Detect which cell encompasses the target text, then output its [x, y] center coordinate. 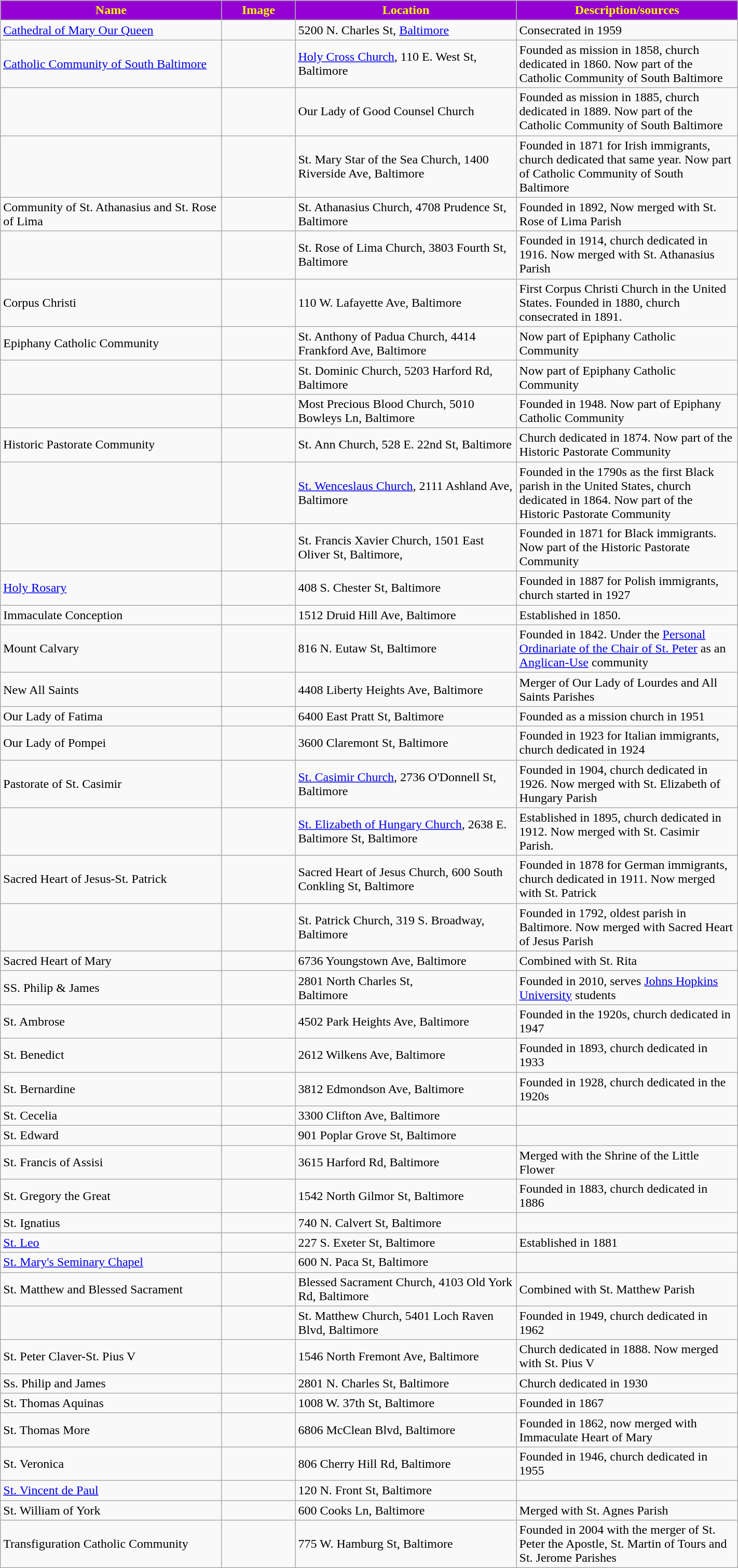
Catholic Community of South Baltimore [111, 64]
120 N. Front St, Baltimore [406, 1490]
3600 Claremont St, Baltimore [406, 743]
Community of St. Athanasius and St. Rose of Lima [111, 214]
6736 Youngstown Ave, Baltimore [406, 961]
6806 McClean Blvd, Baltimore [406, 1429]
Founded in the 1790s as the first Black parish in the United States, church dedicated in 1864. Now part of the Historic Pastorate Community [627, 493]
Holy Cross Church, 110 E. West St, Baltimore [406, 64]
Mount Calvary [111, 649]
901 Poplar Grove St, Baltimore [406, 1136]
4502 Park Heights Ave, Baltimore [406, 1021]
St. Francis of Assisi [111, 1163]
St. Peter Claver-St. Pius V [111, 1357]
Location [406, 10]
2801 North Charles St,Baltimore [406, 987]
Founded in 1923 for Italian immigrants, church dedicated in 1924 [627, 743]
Founded in 1871 for Irish immigrants, church dedicated that same year. Now part of Catholic Community of South Baltimore [627, 166]
3812 Edmondson Ave, Baltimore [406, 1089]
5200 N. Charles St, Baltimore [406, 30]
2612 Wilkens Ave, Baltimore [406, 1055]
Founded in 1862, now merged with Immaculate Heart of Mary [627, 1429]
Established in 1881 [627, 1243]
Combined with St. Matthew Parish [627, 1289]
St. Thomas More [111, 1429]
St. Veronica [111, 1464]
2801 N. Charles St, Baltimore [406, 1383]
St. Matthew Church, 5401 Loch Raven Blvd, Baltimore [406, 1322]
St. Bernardine [111, 1089]
3300 Clifton Ave, Baltimore [406, 1116]
Sacred Heart of Mary [111, 961]
Founded as mission in 1885, church dedicated in 1889. Now part of the Catholic Community of South Baltimore [627, 112]
600 Cooks Ln, Baltimore [406, 1510]
816 N. Eutaw St, Baltimore [406, 649]
6400 East Pratt St, Baltimore [406, 716]
740 N. Calvert St, Baltimore [406, 1223]
Merged with St. Agnes Parish [627, 1510]
Merged with the Shrine of the Little Flower [627, 1163]
New All Saints [111, 689]
1546 North Fremont Ave, Baltimore [406, 1357]
Founded in 1883, church dedicated in 1886 [627, 1196]
St. Ambrose [111, 1021]
St. Ignatius [111, 1223]
Founded in 2004 with the merger of St. Peter the Apostle, St. Martin of Tours and St. Jerome Parishes [627, 1544]
600 N. Paca St, Baltimore [406, 1262]
Image [258, 10]
St. Casimir Church, 2736 O'Donnell St, Baltimore [406, 784]
Founded in 1893, church dedicated in 1933 [627, 1055]
Founded as mission in 1858, church dedicated in 1860. Now part of the Catholic Community of South Baltimore [627, 64]
Founded in 1928, church dedicated in the 1920s [627, 1089]
Founded in 1904, church dedicated in 1926. Now merged with St. Elizabeth of Hungary Parish [627, 784]
Name [111, 10]
St. Gregory the Great [111, 1196]
Founded in 1887 for Polish immigrants, church started in 1927 [627, 589]
St. Benedict [111, 1055]
110 W. Lafayette Ave, Baltimore [406, 303]
SS. Philip & James [111, 987]
St. Anthony of Padua Church, 4414 Frankford Ave, Baltimore [406, 344]
1008 W. 37th St, Baltimore [406, 1403]
St. Cecelia [111, 1116]
St. Athanasius Church, 4708 Prudence St, Baltimore [406, 214]
Transfiguration Catholic Community [111, 1544]
1542 North Gilmor St, Baltimore [406, 1196]
Founded in 2010, serves Johns Hopkins University students [627, 987]
St. Rose of Lima Church, 3803 Fourth St, Baltimore [406, 255]
Founded in 1867 [627, 1403]
Founded in 1878 for German immigrants, church dedicated in 1911. Now merged with St. Patrick [627, 879]
St. Thomas Aquinas [111, 1403]
St. Mary Star of the Sea Church, 1400 Riverside Ave, Baltimore [406, 166]
Description/sources [627, 10]
St. Edward [111, 1136]
Founded in the 1920s, church dedicated in 1947 [627, 1021]
St. Dominic Church, 5203 Harford Rd, Baltimore [406, 377]
Ss. Philip and James [111, 1383]
Combined with St. Rita [627, 961]
Founded in 1842. Under the Personal Ordinariate of the Chair of St. Peter as an Anglican-Use community [627, 649]
408 S. Chester St, Baltimore [406, 589]
Founded in 1949, church dedicated in 1962 [627, 1322]
St. Patrick Church, 319 S. Broadway, Baltimore [406, 927]
Founded in 1792, oldest parish in Baltimore. Now merged with Sacred Heart of Jesus Parish [627, 927]
Sacred Heart of Jesus-St. Patrick [111, 879]
Church dedicated in 1930 [627, 1383]
Our Lady of Pompei [111, 743]
St. Leo [111, 1243]
Sacred Heart of Jesus Church, 600 South Conkling St, Baltimore [406, 879]
775 W. Hamburg St, Baltimore [406, 1544]
806 Cherry Hill Rd, Baltimore [406, 1464]
St. Ann Church, 528 E. 22nd St, Baltimore [406, 444]
Most Precious Blood Church, 5010 Bowleys Ln, Baltimore [406, 411]
Corpus Christi [111, 303]
Founded in 1871 for Black immigrants. Now part of the Historic Pastorate Community [627, 548]
4408 Liberty Heights Ave, Baltimore [406, 689]
Our Lady of Good Counsel Church [406, 112]
1512 Druid Hill Ave, Baltimore [406, 615]
St. Wenceslaus Church, 2111 Ashland Ave, Baltimore [406, 493]
Church dedicated in 1874. Now part of the Historic Pastorate Community [627, 444]
First Corpus Christi Church in the United States. Founded in 1880, church consecrated in 1891. [627, 303]
Our Lady of Fatima [111, 716]
St. Elizabeth of Hungary Church, 2638 E. Baltimore St, Baltimore [406, 831]
Immaculate Conception [111, 615]
Pastorate of St. Casimir [111, 784]
Church dedicated in 1888. Now merged with St. Pius V [627, 1357]
227 S. Exeter St, Baltimore [406, 1243]
Merger of Our Lady of Lourdes and All Saints Parishes [627, 689]
St. William of York [111, 1510]
Established in 1895, church dedicated in 1912. Now merged with St. Casimir Parish. [627, 831]
St. Mary's Seminary Chapel [111, 1262]
Historic Pastorate Community [111, 444]
Founded as a mission church in 1951 [627, 716]
St. Matthew and Blessed Sacrament [111, 1289]
Founded in 1914, church dedicated in 1916. Now merged with St. Athanasius Parish [627, 255]
Founded in 1948. Now part of Epiphany Catholic Community [627, 411]
St. Francis Xavier Church, 1501 East Oliver St, Baltimore, [406, 548]
3615 Harford Rd, Baltimore [406, 1163]
Established in 1850. [627, 615]
St. Vincent de Paul [111, 1490]
Founded in 1946, church dedicated in 1955 [627, 1464]
Blessed Sacrament Church, 4103 Old York Rd, Baltimore [406, 1289]
Consecrated in 1959 [627, 30]
Cathedral of Mary Our Queen [111, 30]
Epiphany Catholic Community [111, 344]
Holy Rosary [111, 589]
Founded in 1892, Now merged with St. Rose of Lima Parish [627, 214]
